Identify which cell holds the provided text, then report its (X, Y) central coordinate. 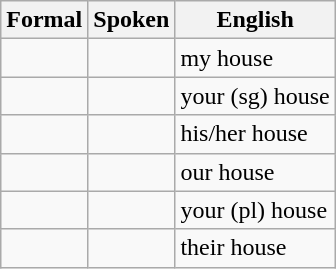
your (sg) house (255, 96)
our house (255, 172)
your (pl) house (255, 210)
their house (255, 248)
Formal (44, 20)
English (255, 20)
my house (255, 58)
Spoken (132, 20)
his/her house (255, 134)
